Search for the cell housing the specified text and yield its (X, Y) center coordinate. 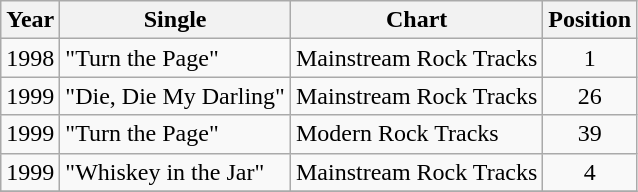
Year (30, 20)
Single (176, 20)
Modern Rock Tracks (416, 134)
"Whiskey in the Jar" (176, 172)
26 (590, 96)
4 (590, 172)
"Die, Die My Darling" (176, 96)
39 (590, 134)
Position (590, 20)
1998 (30, 58)
1 (590, 58)
Chart (416, 20)
